Find where the given text appears and provide that cell's center as (x, y) coordinate. 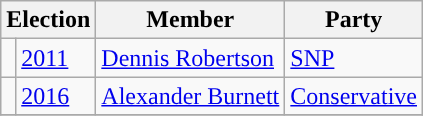
Party (354, 20)
Dennis Robertson (190, 58)
SNP (354, 58)
2011 (56, 58)
Alexander Burnett (190, 96)
Member (190, 20)
2016 (56, 96)
Conservative (354, 96)
Election (48, 20)
